Locate the cell with the specified text and output its [x, y] center coordinate. 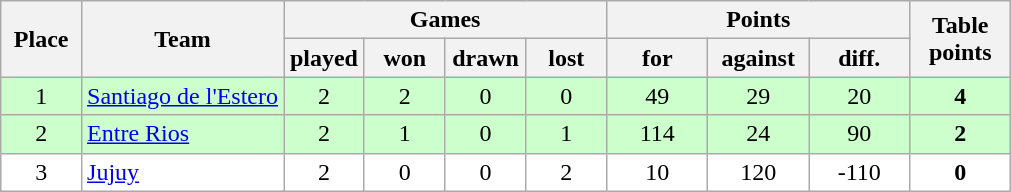
Team [183, 39]
Entre Rios [183, 134]
Santiago de l'Estero [183, 96]
90 [860, 134]
20 [860, 96]
Points [758, 20]
29 [758, 96]
won [404, 58]
24 [758, 134]
lost [566, 58]
played [324, 58]
against [758, 58]
120 [758, 172]
Place [42, 39]
Games [446, 20]
10 [658, 172]
Jujuy [183, 172]
49 [658, 96]
-110 [860, 172]
diff. [860, 58]
114 [658, 134]
for [658, 58]
4 [960, 96]
3 [42, 172]
Tablepoints [960, 39]
drawn [486, 58]
